Determine the (x, y) coordinate at the center of the cell enclosing the given text.  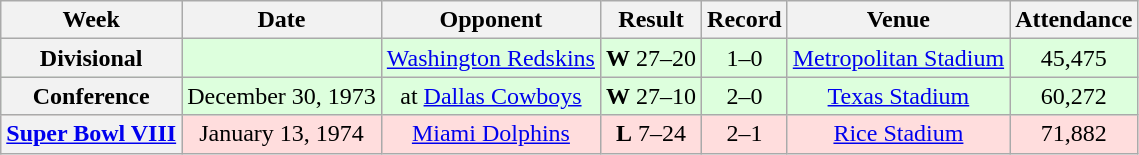
71,882 (1074, 134)
Super Bowl VIII (92, 134)
60,272 (1074, 96)
45,475 (1074, 58)
Venue (898, 20)
Miami Dolphins (490, 134)
at Dallas Cowboys (490, 96)
January 13, 1974 (282, 134)
Texas Stadium (898, 96)
Result (650, 20)
December 30, 1973 (282, 96)
W 27–20 (650, 58)
Conference (92, 96)
W 27–10 (650, 96)
Week (92, 20)
Record (745, 20)
Attendance (1074, 20)
Opponent (490, 20)
2–0 (745, 96)
Rice Stadium (898, 134)
Divisional (92, 58)
Washington Redskins (490, 58)
L 7–24 (650, 134)
2–1 (745, 134)
1–0 (745, 58)
Date (282, 20)
Metropolitan Stadium (898, 58)
